Extract the [X, Y] coordinate from the center of the cell holding the provided text.  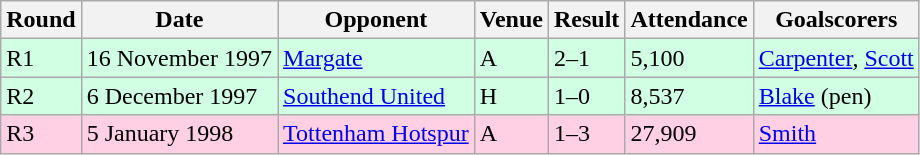
Goalscorers [836, 20]
Margate [376, 58]
5 January 1998 [179, 134]
27,909 [689, 134]
Date [179, 20]
6 December 1997 [179, 96]
Blake (pen) [836, 96]
Round [41, 20]
Attendance [689, 20]
2–1 [586, 58]
Tottenham Hotspur [376, 134]
Venue [511, 20]
Carpenter, Scott [836, 58]
R1 [41, 58]
16 November 1997 [179, 58]
1–3 [586, 134]
5,100 [689, 58]
8,537 [689, 96]
Smith [836, 134]
1–0 [586, 96]
R2 [41, 96]
H [511, 96]
Result [586, 20]
R3 [41, 134]
Southend United [376, 96]
Opponent [376, 20]
